Find where the given text appears and provide that cell's center as [x, y] coordinate. 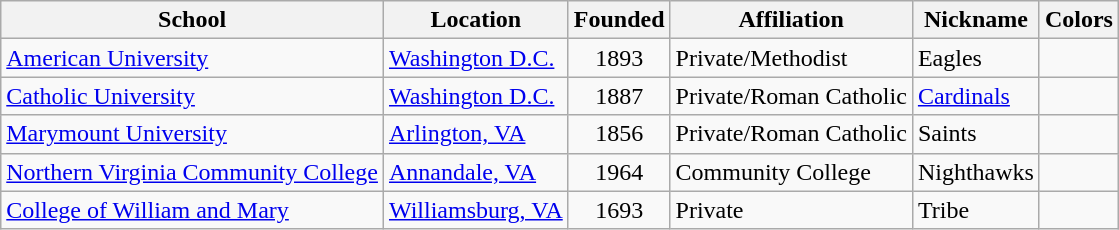
Northern Virginia Community College [192, 172]
Colors [1078, 20]
1887 [619, 96]
Community College [791, 172]
Annandale, VA [476, 172]
Saints [976, 134]
1893 [619, 58]
Eagles [976, 58]
Affiliation [791, 20]
American University [192, 58]
Private/Methodist [791, 58]
Arlington, VA [476, 134]
Location [476, 20]
Marymount University [192, 134]
Private [791, 210]
Nickname [976, 20]
Catholic University [192, 96]
Cardinals [976, 96]
1693 [619, 210]
School [192, 20]
Founded [619, 20]
Tribe [976, 210]
Williamsburg, VA [476, 210]
1856 [619, 134]
Nighthawks [976, 172]
1964 [619, 172]
College of William and Mary [192, 210]
